Return (X, Y) of the center of cell containing provided text 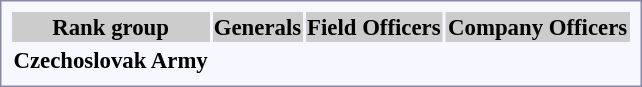
Czechoslovak Army (110, 60)
Company Officers (538, 27)
Rank group (110, 27)
Generals (257, 27)
Field Officers (374, 27)
